Extract the (X, Y) coordinate from the center of the cell holding the provided text.  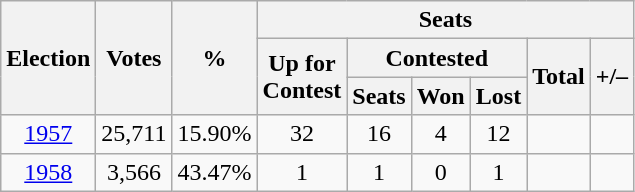
% (214, 58)
Votes (134, 58)
Lost (498, 96)
Election (48, 58)
43.47% (214, 172)
16 (379, 134)
Won (440, 96)
0 (440, 172)
32 (302, 134)
25,711 (134, 134)
3,566 (134, 172)
Total (559, 77)
Contested (437, 58)
12 (498, 134)
1957 (48, 134)
4 (440, 134)
15.90% (214, 134)
1958 (48, 172)
+/– (612, 77)
Up forContest (302, 77)
